Determine the [X, Y] coordinate at the center of the cell enclosing the given text.  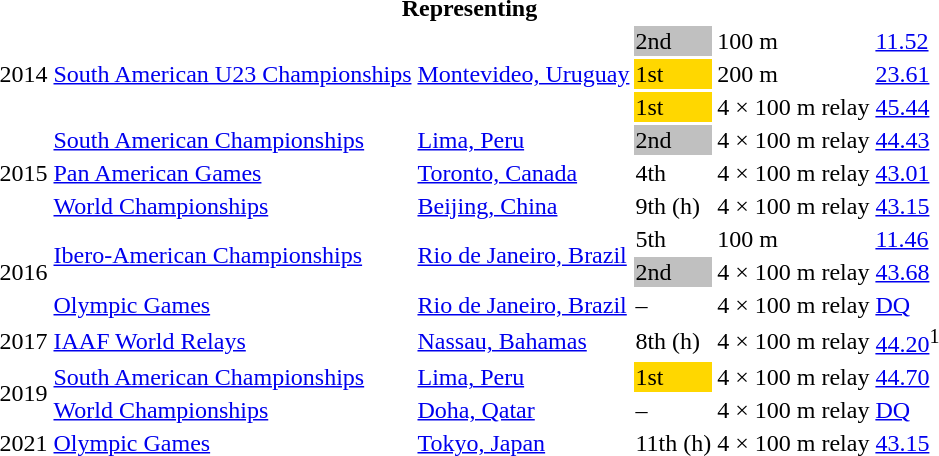
South American U23 Championships [232, 74]
IAAF World Relays [232, 341]
8th (h) [674, 341]
Pan American Games [232, 173]
4th [674, 173]
9th (h) [674, 206]
Beijing, China [524, 206]
Doha, Qatar [524, 410]
Montevideo, Uruguay [524, 74]
5th [674, 239]
Olympic Games [232, 305]
Toronto, Canada [524, 173]
Ibero-American Championships [232, 256]
200 m [794, 74]
Nassau, Bahamas [524, 341]
